Extract the [X, Y] coordinate from the center of the cell holding the provided text.  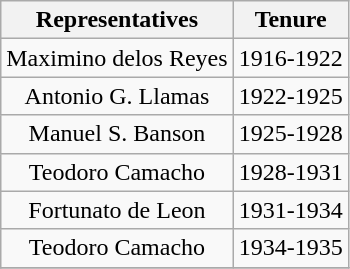
Representatives [117, 20]
1925-1928 [290, 134]
1934-1935 [290, 248]
1922-1925 [290, 96]
1928-1931 [290, 172]
Tenure [290, 20]
Antonio G. Llamas [117, 96]
1916-1922 [290, 58]
Maximino delos Reyes [117, 58]
1931-1934 [290, 210]
Fortunato de Leon [117, 210]
Manuel S. Banson [117, 134]
